From the cell containing the given text, extract its center point as (x, y) coordinate. 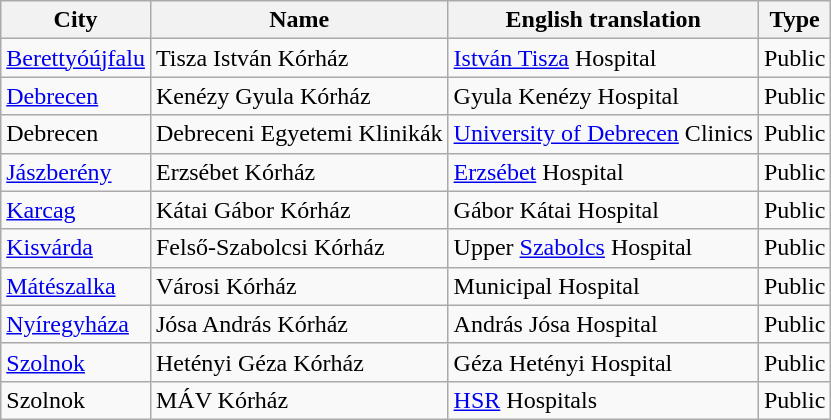
Gábor Kátai Hospital (603, 210)
Name (299, 20)
Felső-Szabolcsi Kórház (299, 248)
Erzsébet Hospital (603, 172)
Type (794, 20)
András Jósa Hospital (603, 324)
Hetényi Géza Kórház (299, 362)
Jászberény (76, 172)
HSR Hospitals (603, 400)
Debreceni Egyetemi Klinikák (299, 134)
Karcag (76, 210)
Gyula Kenézy Hospital (603, 96)
Kenézy Gyula Kórház (299, 96)
City (76, 20)
Géza Hetényi Hospital (603, 362)
Városi Kórház (299, 286)
István Tisza Hospital (603, 58)
University of Debrecen Clinics (603, 134)
MÁV Kórház (299, 400)
Kátai Gábor Kórház (299, 210)
Tisza István Kórház (299, 58)
Berettyóújfalu (76, 58)
Mátészalka (76, 286)
English translation (603, 20)
Upper Szabolcs Hospital (603, 248)
Jósa András Kórház (299, 324)
Erzsébet Kórház (299, 172)
Municipal Hospital (603, 286)
Kisvárda (76, 248)
Nyíregyháza (76, 324)
